Extract the [X, Y] coordinate from the center of the cell holding the provided text.  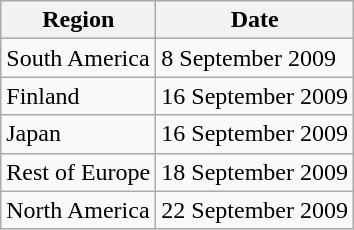
22 September 2009 [255, 210]
8 September 2009 [255, 58]
Region [78, 20]
Rest of Europe [78, 172]
18 September 2009 [255, 172]
Date [255, 20]
North America [78, 210]
South America [78, 58]
Finland [78, 96]
Japan [78, 134]
